Determine the (X, Y) coordinate at the center of the cell enclosing the given text.  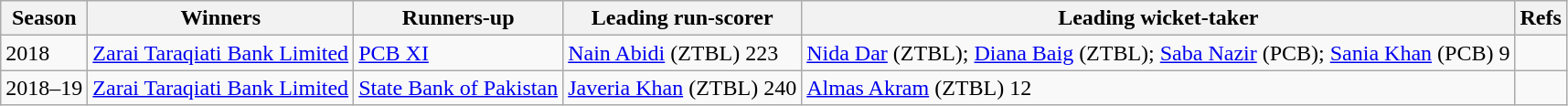
Runners-up (459, 18)
Refs (1541, 18)
Nida Dar (ZTBL); Diana Baig (ZTBL); Saba Nazir (PCB); Sania Khan (PCB) 9 (1158, 53)
Javeria Khan (ZTBL) 240 (682, 88)
Leading wicket-taker (1158, 18)
Almas Akram (ZTBL) 12 (1158, 88)
Season (44, 18)
Winners (221, 18)
State Bank of Pakistan (459, 88)
Leading run-scorer (682, 18)
2018 (44, 53)
PCB XI (459, 53)
Nain Abidi (ZTBL) 223 (682, 53)
2018–19 (44, 88)
